Determine the [X, Y] coordinate at the center of the cell enclosing the given text.  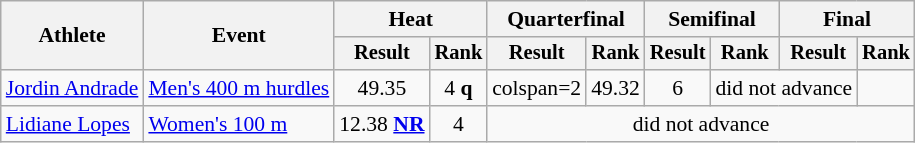
Event [238, 36]
Men's 400 m hurdles [238, 88]
Final [847, 19]
4 [459, 124]
Jordin Andrade [72, 88]
49.35 [382, 88]
49.32 [616, 88]
Heat [410, 19]
Women's 100 m [238, 124]
6 [678, 88]
4 q [459, 88]
Quarterfinal [566, 19]
Athlete [72, 36]
colspan=2 [536, 88]
Semifinal [712, 19]
Lidiane Lopes [72, 124]
12.38 NR [382, 124]
